Determine the [x, y] coordinate at the center of the cell enclosing the given text.  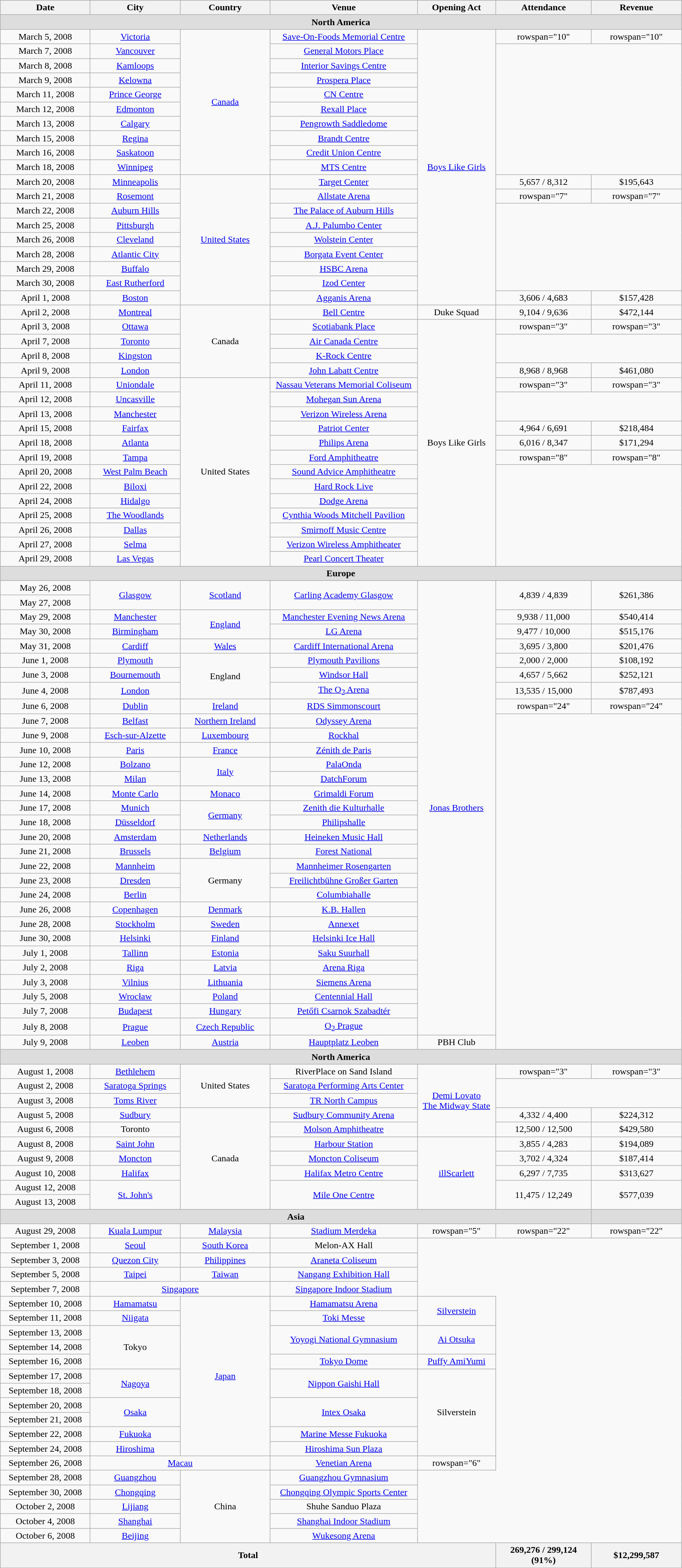
Saratoga Springs [135, 1086]
2,000 / 2,000 [543, 661]
Saratoga Performing Arts Center [344, 1086]
Stadium Merdeka [344, 1231]
April 20, 2008 [45, 472]
Victoria [135, 37]
Beijing [135, 1536]
June 24, 2008 [45, 895]
Moncton Coliseum [344, 1158]
Singapore [180, 1289]
Minneapolis [135, 182]
Glasgow [135, 595]
South Korea [225, 1246]
Wales [225, 646]
MTS Centre [344, 167]
4,332 / 4,400 [543, 1115]
6,297 / 7,735 [543, 1173]
$108,192 [636, 661]
Edmonton [135, 109]
Paris [135, 750]
Nagoya [135, 1383]
Target Center [344, 182]
Manchester Evening News Arena [344, 617]
The Palace of Auburn Hills [344, 211]
Asia [296, 1216]
Vilnius [135, 982]
Columbiahalle [344, 895]
Pearl Concert Theater [344, 559]
August 12, 2008 [45, 1187]
Forest National [344, 851]
September 3, 2008 [45, 1260]
October 4, 2008 [45, 1521]
$577,039 [636, 1194]
$157,428 [636, 298]
269,276 / 299,124 (91%) [543, 1555]
Plymouth [135, 661]
Boston [135, 298]
Winnipeg [135, 167]
Quezon City [135, 1260]
March 5, 2008 [45, 37]
Tokyo [135, 1347]
June 14, 2008 [45, 793]
Plymouth Pavilions [344, 661]
Wukesong Arena [344, 1536]
$195,643 [636, 182]
Kuala Lumpur [135, 1231]
Niigata [135, 1318]
April 15, 2008 [45, 428]
Helsinki Ice Hall [344, 938]
Philippines [225, 1260]
11,475 / 12,249 [543, 1194]
Stockholm [135, 924]
Saku Suurhall [344, 953]
Uniondale [135, 385]
Mile One Centre [344, 1194]
June 10, 2008 [45, 750]
April 24, 2008 [45, 501]
March 29, 2008 [45, 269]
Credit Union Centre [344, 152]
March 7, 2008 [45, 51]
June 9, 2008 [45, 735]
June 22, 2008 [45, 866]
April 18, 2008 [45, 443]
May 31, 2008 [45, 646]
China [225, 1507]
April 29, 2008 [45, 559]
Selma [135, 544]
$187,414 [636, 1158]
Poland [225, 996]
Netherlands [225, 837]
Petőfi Csarnok Szabadtér [344, 1011]
Siemens Arena [344, 982]
Lijiang [135, 1507]
Prospera Place [344, 80]
August 1, 2008 [45, 1071]
$787,493 [636, 691]
Hidalgo [135, 501]
Malaysia [225, 1231]
September 13, 2008 [45, 1332]
LG Arena [344, 631]
September 21, 2008 [45, 1419]
13,535 / 15,000 [543, 691]
Brandt Centre [344, 138]
March 28, 2008 [45, 254]
March 11, 2008 [45, 95]
$194,089 [636, 1144]
Jonas Brothers [456, 808]
April 22, 2008 [45, 486]
Shuhe Sanduo Plaza [344, 1507]
September 30, 2008 [45, 1492]
Hauptplatz Leoben [344, 1042]
Budapest [135, 1011]
Venue [344, 8]
August 5, 2008 [45, 1115]
$12,299,587 [636, 1555]
Carling Academy Glasgow [344, 595]
Toki Messe [344, 1318]
Ireland [225, 706]
Munich [135, 808]
K.B. Hallen [344, 909]
Smirnoff Music Centre [344, 530]
Sudbury Community Arena [344, 1115]
July 1, 2008 [45, 953]
Europe [341, 573]
Taipei [135, 1275]
May 30, 2008 [45, 631]
Brussels [135, 851]
Monaco [225, 793]
March 21, 2008 [45, 196]
Düsseldorf [135, 822]
DatchForum [344, 779]
9,477 / 10,000 [543, 631]
June 30, 2008 [45, 938]
Rosemont [135, 196]
Cardiff [135, 646]
September 10, 2008 [45, 1303]
Date [45, 8]
April 7, 2008 [45, 341]
June 23, 2008 [45, 880]
Philipshalle [344, 822]
RiverPlace on Sand Island [344, 1071]
TR North Campus [344, 1100]
June 12, 2008 [45, 764]
March 26, 2008 [45, 240]
April 11, 2008 [45, 385]
Milan [135, 779]
Kingston [135, 356]
July 5, 2008 [45, 996]
March 13, 2008 [45, 123]
Atlanta [135, 443]
March 9, 2008 [45, 80]
Revenue [636, 8]
Copenhagen [135, 909]
Cynthia Woods Mitchell Pavilion [344, 515]
June 1, 2008 [45, 661]
France [225, 750]
Centennial Hall [344, 996]
City [135, 8]
RDS Simmonscourt [344, 706]
September 24, 2008 [45, 1449]
Nassau Veterans Memorial Coliseum [344, 385]
Patriot Center [344, 428]
Bolzano [135, 764]
Windsor Hall [344, 675]
Rockhal [344, 735]
Shanghai [135, 1521]
July 7, 2008 [45, 1011]
Riga [135, 967]
PBH Club [456, 1042]
Halifax Metro Centre [344, 1173]
$461,080 [636, 370]
Borgata Event Center [344, 254]
Save-On-Foods Memorial Centre [344, 37]
Hiroshima Sun Plaza [344, 1449]
Sudbury [135, 1115]
K-Rock Centre [344, 356]
June 28, 2008 [45, 924]
September 16, 2008 [45, 1361]
October 6, 2008 [45, 1536]
5,657 / 8,312 [543, 182]
12,500 / 12,500 [543, 1129]
March 30, 2008 [45, 283]
Molson Amphitheatre [344, 1129]
Saskatoon [135, 152]
3,702 / 4,324 [543, 1158]
Uncasville [135, 399]
Dallas [135, 530]
$218,484 [636, 428]
Yoyogi National Gymnasium [344, 1340]
May 26, 2008 [45, 588]
Bournemouth [135, 675]
Scotland [225, 595]
April 8, 2008 [45, 356]
July 9, 2008 [45, 1042]
Seoul [135, 1246]
Biloxi [135, 486]
June 18, 2008 [45, 822]
April 2, 2008 [45, 312]
Osaka [135, 1412]
Nippon Gaishi Hall [344, 1383]
July 8, 2008 [45, 1026]
Arena Riga [344, 967]
Zénith de Paris [344, 750]
Leoben [135, 1042]
9,104 / 9,636 [543, 312]
General Motors Place [344, 51]
Hungary [225, 1011]
$515,176 [636, 631]
Nangang Exhibition Hall [344, 1275]
6,016 / 8,347 [543, 443]
O2 Prague [344, 1026]
Opening Act [456, 8]
June 21, 2008 [45, 851]
July 3, 2008 [45, 982]
Macau [180, 1463]
September 20, 2008 [45, 1405]
Guangzhou Gymnasium [344, 1478]
August 9, 2008 [45, 1158]
Monte Carlo [135, 793]
Berlin [135, 895]
Italy [225, 771]
Amsterdam [135, 837]
Demi LovatoThe Midway State [456, 1100]
Atlantic City [135, 254]
September 11, 2008 [45, 1318]
$540,414 [636, 617]
May 27, 2008 [45, 602]
$171,294 [636, 443]
March 12, 2008 [45, 109]
Bethlehem [135, 1071]
A.J. Palumbo Center [344, 225]
April 13, 2008 [45, 414]
Lithuania [225, 982]
September 18, 2008 [45, 1390]
July 2, 2008 [45, 967]
4,964 / 6,691 [543, 428]
March 8, 2008 [45, 66]
Singapore Indoor Stadium [344, 1289]
Luxembourg [225, 735]
Montreal [135, 312]
March 16, 2008 [45, 152]
$472,144 [636, 312]
3,695 / 3,800 [543, 646]
The Woodlands [135, 515]
Dresden [135, 880]
$313,627 [636, 1173]
Calgary [135, 123]
4,839 / 4,839 [543, 595]
Belfast [135, 721]
June 13, 2008 [45, 779]
Puffy AmiYumi [456, 1361]
Tampa [135, 457]
Chongqing [135, 1492]
September 14, 2008 [45, 1347]
Country [225, 8]
March 15, 2008 [45, 138]
Kamloops [135, 66]
Buffalo [135, 269]
Allstate Arena [344, 196]
September 22, 2008 [45, 1434]
8,968 / 8,968 [543, 370]
August 10, 2008 [45, 1173]
June 26, 2008 [45, 909]
Prince George [135, 95]
April 3, 2008 [45, 327]
rowspan="6" [456, 1463]
$201,476 [636, 646]
Sound Advice Amphitheatre [344, 472]
CN Centre [344, 95]
Finland [225, 938]
Verizon Wireless Arena [344, 414]
9,938 / 11,000 [543, 617]
Las Vegas [135, 559]
Pengrowth Saddledome [344, 123]
April 9, 2008 [45, 370]
John Labatt Centre [344, 370]
Hamamatsu [135, 1303]
June 7, 2008 [45, 721]
Japan [225, 1376]
June 20, 2008 [45, 837]
May 29, 2008 [45, 617]
Hiroshima [135, 1449]
June 3, 2008 [45, 675]
Heineken Music Hall [344, 837]
Mohegan Sun Arena [344, 399]
Harbour Station [344, 1144]
Wolstein Center [344, 240]
Dublin [135, 706]
September 5, 2008 [45, 1275]
Fukuoka [135, 1434]
June 4, 2008 [45, 691]
Vancouver [135, 51]
Latvia [225, 967]
Venetian Arena [344, 1463]
September 17, 2008 [45, 1376]
Austria [225, 1042]
Verizon Wireless Amphitheater [344, 544]
March 22, 2008 [45, 211]
$252,121 [636, 675]
Kelowna [135, 80]
August 13, 2008 [45, 1202]
Birmingham [135, 631]
Tokyo Dome [344, 1361]
June 17, 2008 [45, 808]
Cleveland [135, 240]
Esch-sur-Alzette [135, 735]
3,606 / 4,683 [543, 298]
Odyssey Arena [344, 721]
September 1, 2008 [45, 1246]
Prague [135, 1026]
April 27, 2008 [45, 544]
Air Canada Centre [344, 341]
August 8, 2008 [45, 1144]
Chongqing Olympic Sports Center [344, 1492]
Denmark [225, 909]
rowspan="5" [456, 1231]
Total [248, 1555]
Tallinn [135, 953]
April 25, 2008 [45, 515]
August 6, 2008 [45, 1129]
Guangzhou [135, 1478]
Philips Arena [344, 443]
Fairfax [135, 428]
Hamamatsu Arena [344, 1303]
March 25, 2008 [45, 225]
Northern Ireland [225, 721]
Ottawa [135, 327]
June 6, 2008 [45, 706]
Intex Osaka [344, 1412]
September 28, 2008 [45, 1478]
Melon-AX Hall [344, 1246]
West Palm Beach [135, 472]
Agganis Arena [344, 298]
Czech Republic [225, 1026]
Auburn Hills [135, 211]
Attendance [543, 8]
Interior Savings Centre [344, 66]
August 3, 2008 [45, 1100]
4,657 / 5,662 [543, 675]
Duke Squad [456, 312]
The O2 Arena [344, 691]
Pittsburgh [135, 225]
HSBC Arena [344, 269]
Dodge Arena [344, 501]
PalaOnda [344, 764]
August 2, 2008 [45, 1086]
Regina [135, 138]
Moncton [135, 1158]
Izod Center [344, 283]
Hard Rock Live [344, 486]
Sweden [225, 924]
Freilichtbühne Großer Garten [344, 880]
Cardiff International Arena [344, 646]
Wrocław [135, 996]
Toms River [135, 1100]
$261,386 [636, 595]
Bell Centre [344, 312]
St. John's [135, 1194]
Helsinki [135, 938]
Estonia [225, 953]
Mannheimer Rosengarten [344, 866]
Halifax [135, 1173]
April 26, 2008 [45, 530]
October 2, 2008 [45, 1507]
illScarlett [456, 1173]
Ai Otsuka [456, 1340]
3,855 / 4,283 [543, 1144]
Ford Amphitheatre [344, 457]
Zenith die Kulturhalle [344, 808]
Scotiabank Place [344, 327]
East Rutherford [135, 283]
Grimaldi Forum [344, 793]
March 20, 2008 [45, 182]
Taiwan [225, 1275]
Marine Messe Fukuoka [344, 1434]
Saint John [135, 1144]
Annexet [344, 924]
$429,580 [636, 1129]
April 1, 2008 [45, 298]
Araneta Coliseum [344, 1260]
Shanghai Indoor Stadium [344, 1521]
April 12, 2008 [45, 399]
$224,312 [636, 1115]
Mannheim [135, 866]
March 18, 2008 [45, 167]
September 26, 2008 [45, 1463]
August 29, 2008 [45, 1231]
Rexall Place [344, 109]
April 19, 2008 [45, 457]
September 7, 2008 [45, 1289]
Belgium [225, 851]
